Output the [x, y] coordinate of the center of the cell containing the given text.  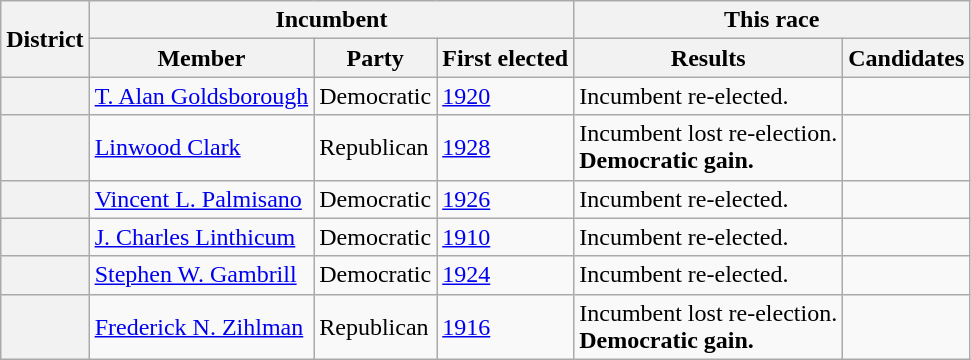
Incumbent [332, 20]
Party [376, 58]
Candidates [906, 58]
Member [202, 58]
1910 [506, 237]
Linwood Clark [202, 148]
First elected [506, 58]
1916 [506, 326]
1924 [506, 275]
District [45, 39]
Frederick N. Zihlman [202, 326]
T. Alan Goldsborough [202, 96]
Vincent L. Palmisano [202, 199]
1926 [506, 199]
This race [772, 20]
1928 [506, 148]
1920 [506, 96]
Stephen W. Gambrill [202, 275]
Results [708, 58]
J. Charles Linthicum [202, 237]
